Search for the cell housing the specified text and yield its (X, Y) center coordinate. 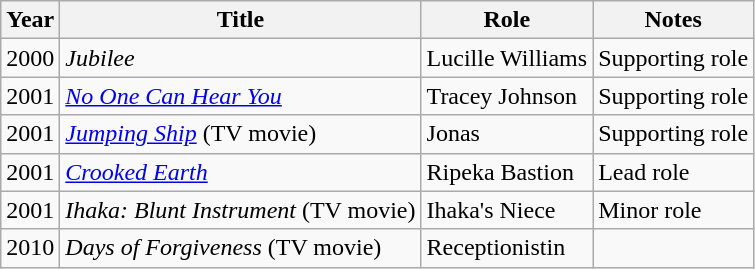
Year (30, 20)
Lead role (674, 172)
Receptionistin (507, 248)
Jumping Ship (TV movie) (240, 134)
Minor role (674, 210)
Ihaka: Blunt Instrument (TV movie) (240, 210)
Crooked Earth (240, 172)
Ripeka Bastion (507, 172)
Title (240, 20)
Ihaka's Niece (507, 210)
Notes (674, 20)
Jonas (507, 134)
Jubilee (240, 58)
2000 (30, 58)
Lucille Williams (507, 58)
2010 (30, 248)
Tracey Johnson (507, 96)
Days of Forgiveness (TV movie) (240, 248)
Role (507, 20)
No One Can Hear You (240, 96)
